Capture the cell that displays the provided text and extract its (x, y) central coordinate. 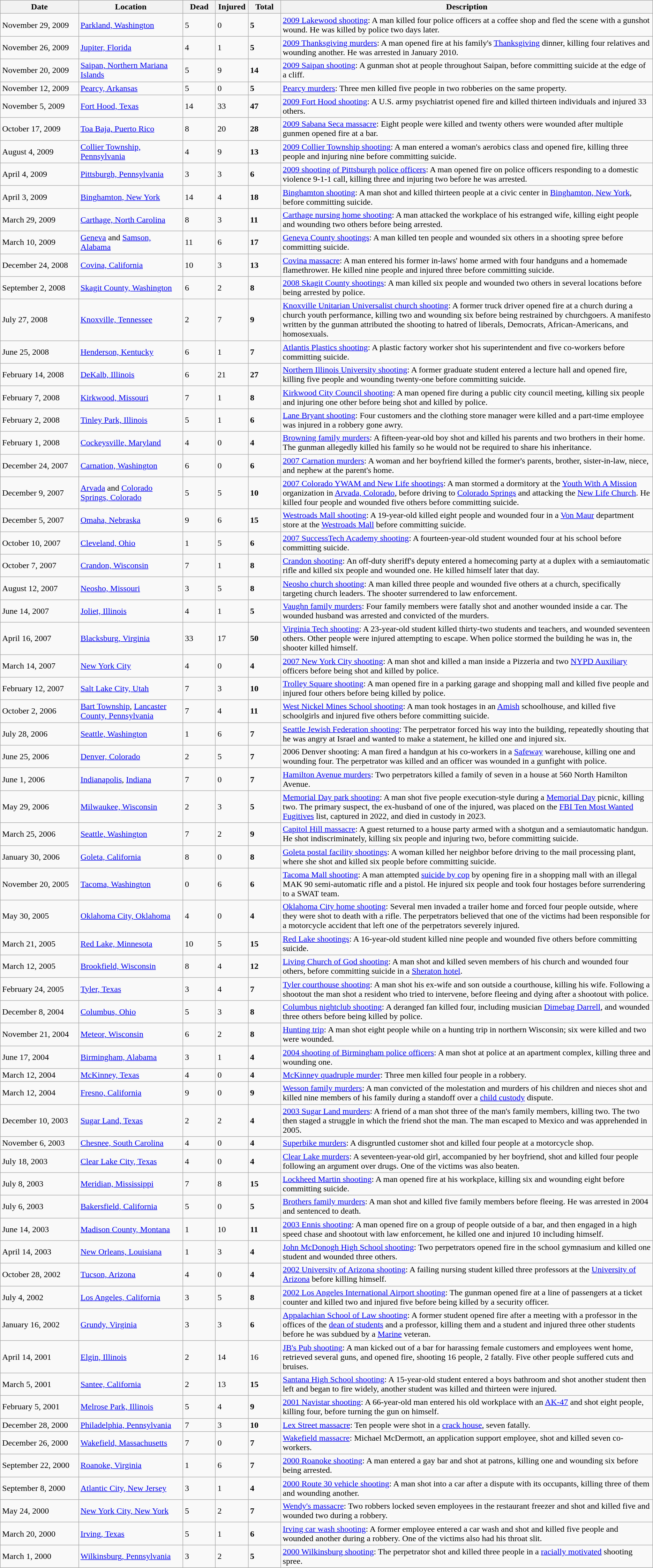
Madison County, Montana (130, 1229)
Fort Hood, Texas (130, 106)
Fresno, California (130, 1093)
Hunting trip: A man shot eight people while on a hunting trip in northern Wisconsin; six were killed and two were wounded. (467, 1034)
April 4, 2009 (39, 174)
Geneva County shootings: A man killed ten people and wounded six others in a shooting spree before committing suicide. (467, 242)
McKinney, Texas (130, 1075)
April 14, 2001 (39, 1357)
Birmingham, Alabama (130, 1057)
February 5, 2001 (39, 1407)
New York City (130, 665)
November 12, 2009 (39, 88)
October 17, 2009 (39, 129)
Los Angeles, California (130, 1297)
March 20, 2000 (39, 1534)
February 14, 2008 (39, 375)
2009 Fort Hood shooting: A U.S. army psychiatrist opened fire and killed thirteen individuals and injured 33 others. (467, 106)
Meteor, Wisconsin (130, 1034)
Henderson, Kentucky (130, 352)
28 (264, 129)
October 2, 2006 (39, 711)
47 (264, 106)
March 12, 2005 (39, 966)
Injured (232, 7)
February 7, 2008 (39, 398)
Tacoma, Washington (130, 884)
Bakersfield, California (130, 1207)
Date (39, 7)
Joliet, Illinois (130, 611)
November 21, 2004 (39, 1034)
May 29, 2006 (39, 807)
March 14, 2007 (39, 665)
Parkland, Washington (130, 25)
December 8, 2004 (39, 1011)
Santee, California (130, 1384)
2004 shooting of Birmingham police officers: A man shot at police at an apartment complex, killing three and wounding one. (467, 1057)
November 29, 2009 (39, 25)
2000 Route 30 vehicle shooting: A man shot into a car after a dispute with its occupants, killing three of them and wounding another. (467, 1488)
Red Lake, Minnesota (130, 944)
2009 Sabana Seca massacre: Eight people were killed and twenty others were wounded after multiple gunmen opened fire at a bar. (467, 129)
2000 Wilkinsburg shooting: The perpetrator shot and killed three people in a racially motivated shooting spree. (467, 1556)
March 1, 2000 (39, 1556)
Carnation, Washington (130, 465)
Tyler, Texas (130, 989)
Milwaukee, Wisconsin (130, 807)
Salt Lake City, Utah (130, 688)
December 24, 2007 (39, 465)
2007 Carnation murders: A woman and her boyfriend killed the former's parents, brother, sister-in-law, niece, and nephew at the parent's home. (467, 465)
March 21, 2005 (39, 944)
Red Lake shootings: A 16-year-old student killed nine people and wounded five others before committing suicide. (467, 944)
Dead (199, 7)
February 12, 2007 (39, 688)
January 30, 2006 (39, 857)
Superbike murders: A disgruntled customer shot and killed four people at a motorcycle shop. (467, 1143)
December 28, 2000 (39, 1425)
2002 University of Arizona shooting: A failing nursing student killed three professors at the University of Arizona before killing himself. (467, 1274)
Hamilton Avenue murders: Two perpetrators killed a family of seven in a house at 560 North Hamilton Avenue. (467, 779)
November 6, 2003 (39, 1143)
John McDonogh High School shooting: Two perpetrators opened fire in the school gymnasium and killed one student and wounded three others. (467, 1252)
May 30, 2005 (39, 916)
Lane Bryant shooting: Four customers and the clothing store manager were killed and a part-time employee was injured in a robbery gone awry. (467, 420)
Knoxville, Tennessee (130, 320)
November 5, 2009 (39, 106)
Atlantis Plastics shooting: A plastic factory worker shot his superintendent and five co-workers before committing suicide. (467, 352)
December 9, 2007 (39, 493)
July 28, 2006 (39, 734)
16 (264, 1357)
Brothers family murders: A man shot and killed five family members before fleeing. He was arrested in 2004 and sentenced to death. (467, 1207)
2000 Roanoke shooting: A man entered a gay bar and shot at patrons, killing one and wounding six before being arrested. (467, 1465)
March 10, 2009 (39, 242)
Lex Street massacre: Ten people were shot in a crack house, seven fatally. (467, 1425)
April 14, 2003 (39, 1252)
March 5, 2001 (39, 1384)
DeKalb, Illinois (130, 375)
November 26, 2009 (39, 47)
Carthage, North Carolina (130, 220)
Roanoke, Virginia (130, 1465)
January 16, 2002 (39, 1325)
Kirkwood, Missouri (130, 398)
September 8, 2000 (39, 1488)
Binghamton shooting: A man shot and killed thirteen people at a civic center in Binghamton, New York, before committing suicide. (467, 197)
Saipan, Northern Mariana Islands (130, 70)
Wilkinsburg, Pennsylvania (130, 1556)
Goleta, California (130, 857)
July 8, 2003 (39, 1184)
Wakefield, Massachusetts (130, 1443)
June 25, 2008 (39, 352)
18 (264, 197)
Brookfield, Wisconsin (130, 966)
Indianapolis, Indiana (130, 779)
September 22, 2000 (39, 1465)
February 24, 2005 (39, 989)
Description (467, 7)
New Orleans, Louisiana (130, 1252)
Wakefield massacre: Michael McDermott, an application support employee, shot and killed seven co-workers. (467, 1443)
November 20, 2005 (39, 884)
March 25, 2006 (39, 834)
Melrose Park, Illinois (130, 1407)
Clear Lake City, Texas (130, 1161)
27 (264, 375)
21 (232, 375)
Bart Township, Lancaster County, Pennsylvania (130, 711)
Binghamton, New York (130, 197)
Arvada and Colorado Springs, Colorado (130, 493)
McKinney quadruple murder: Three men killed four people in a robbery. (467, 1075)
Jupiter, Florida (130, 47)
Blacksburg, Virginia (130, 638)
Atlantic City, New Jersey (130, 1488)
December 26, 2000 (39, 1443)
November 20, 2009 (39, 70)
June 14, 2003 (39, 1229)
2008 Skagit County shootings: A man killed six people and wounded two others in several locations before being arrested by police. (467, 288)
2007 New York City shooting: A man shot and killed a man inside a Pizzeria and two NYPD Auxiliary officers before being shot and killed by police. (467, 665)
12 (264, 966)
October 28, 2002 (39, 1274)
July 4, 2002 (39, 1297)
Toa Baja, Puerto Rico (130, 129)
Wendy's massacre: Two robbers locked seven employees in the restaurant freezer and shot and killed five and wounded two during a robbery. (467, 1511)
Pittsburgh, Pennsylvania (130, 174)
Columbus, Ohio (130, 1011)
Total (264, 7)
December 5, 2007 (39, 520)
December 24, 2008 (39, 265)
February 2, 2008 (39, 420)
March 29, 2009 (39, 220)
June 14, 2007 (39, 611)
Pearcy, Arkansas (130, 88)
Columbus nightclub shooting: A deranged fan killed four, including musician Dimebag Darrell, and wounded three others before being killed by police. (467, 1011)
Philadelphia, Pennsylvania (130, 1425)
September 2, 2008 (39, 288)
Chesnee, South Carolina (130, 1143)
July 18, 2003 (39, 1161)
April 3, 2009 (39, 197)
2009 Saipan shooting: A gunman shot at people throughout Saipan, before committing suicide at the edge of a cliff. (467, 70)
Collier Township, Pennsylvania (130, 151)
Oklahoma City, Oklahoma (130, 916)
Tucson, Arizona (130, 1274)
Crandon, Wisconsin (130, 566)
Pearcy murders: Three men killed five people in two robberies on the same property. (467, 88)
June 25, 2006 (39, 757)
Geneva and Samson, Alabama (130, 242)
May 24, 2000 (39, 1511)
Covina, California (130, 265)
August 4, 2009 (39, 151)
June 1, 2006 (39, 779)
Cleveland, Ohio (130, 543)
20 (232, 129)
October 7, 2007 (39, 566)
October 10, 2007 (39, 543)
Cockeysville, Maryland (130, 443)
Neosho, Missouri (130, 588)
Lockheed Martin shooting: A man opened fire at his workplace, killing six and wounding eight before committing suicide. (467, 1184)
July 27, 2008 (39, 320)
August 12, 2007 (39, 588)
50 (264, 638)
February 1, 2008 (39, 443)
Grundy, Virginia (130, 1325)
Tinley Park, Illinois (130, 420)
Denver, Colorado (130, 757)
Elgin, Illinois (130, 1357)
Location (130, 7)
April 16, 2007 (39, 638)
2007 SuccessTech Academy shooting: A fourteen-year-old student wounded four at his school before committing suicide. (467, 543)
Sugar Land, Texas (130, 1121)
Omaha, Nebraska (130, 520)
December 10, 2003 (39, 1121)
Irving, Texas (130, 1534)
June 17, 2004 (39, 1057)
Skagit County, Washington (130, 288)
July 6, 2003 (39, 1207)
Meridian, Mississippi (130, 1184)
New York City, New York (130, 1511)
